Capture the cell that displays the provided text and extract its [x, y] central coordinate. 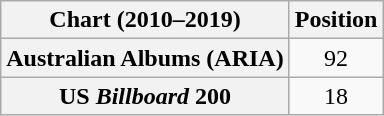
Chart (2010–2019) [145, 20]
US Billboard 200 [145, 96]
Position [336, 20]
92 [336, 58]
18 [336, 96]
Australian Albums (ARIA) [145, 58]
